Return the (x, y) coordinate for the center point of the cell that contains the specified text.  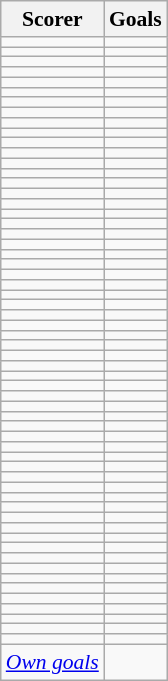
Own goals (52, 662)
Goals (136, 19)
Scorer (52, 19)
